Detect which cell encompasses the target text, then output its (x, y) center coordinate. 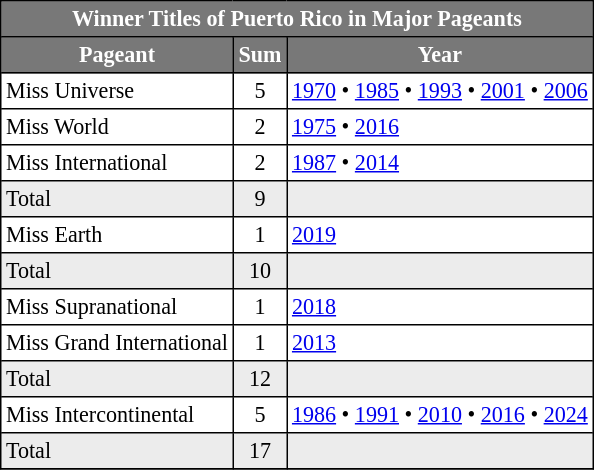
Miss Grand International (117, 343)
2018 (440, 307)
1987 • 2014 (440, 163)
17 (260, 451)
Miss Universe (117, 91)
Year (440, 55)
10 (260, 271)
1970 • 1985 • 1993 • 2001 • 2006 (440, 91)
Miss Earth (117, 235)
2019 (440, 235)
Miss World (117, 127)
Miss Intercontinental (117, 415)
9 (260, 199)
Winner Titles of Puerto Rico in Major Pageants (297, 19)
Pageant (117, 55)
1986 • 1991 • 2010 • 2016 • 2024 (440, 415)
1975 • 2016 (440, 127)
Miss International (117, 163)
2013 (440, 343)
Miss Supranational (117, 307)
12 (260, 379)
Sum (260, 55)
